For the text-containing cell, return its midpoint in [X, Y] coordinate format. 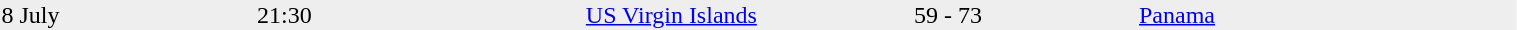
US Virgin Islands [568, 15]
Panama [1328, 15]
21:30 [285, 15]
8 July [95, 15]
59 - 73 [948, 15]
